Pinpoint the cell where the given text exists, returning its [x, y] midpoint coordinate. 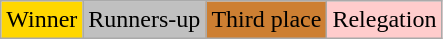
Third place [266, 20]
Runners-up [144, 20]
Winner [42, 20]
Relegation [384, 20]
